Provide the (x, y) coordinate of the cell's center where the given text is located.  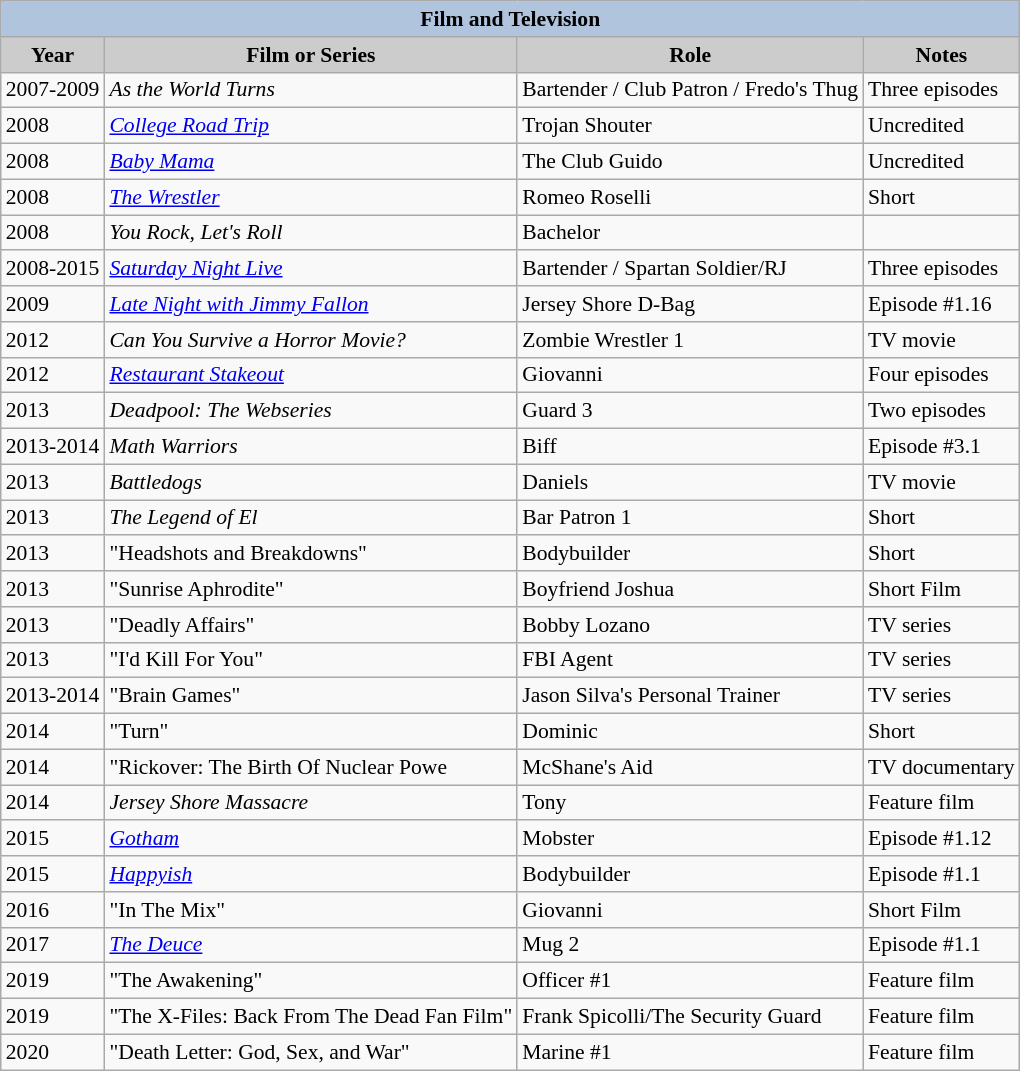
Frank Spicolli/The Security Guard (690, 1017)
Bar Patron 1 (690, 518)
FBI Agent (690, 660)
Biff (690, 447)
"The Awakening" (310, 981)
Episode #3.1 (942, 447)
Happyish (310, 874)
Battledogs (310, 482)
Late Night with Jimmy Fallon (310, 304)
Guard 3 (690, 411)
Jersey Shore Massacre (310, 803)
Officer #1 (690, 981)
2007-2009 (53, 90)
Four episodes (942, 375)
Math Warriors (310, 447)
Bartender / Spartan Soldier/RJ (690, 269)
Daniels (690, 482)
The Legend of El (310, 518)
Bobby Lozano (690, 625)
Episode #1.16 (942, 304)
Baby Mama (310, 162)
Bachelor (690, 233)
Film or Series (310, 55)
McShane's Aid (690, 767)
College Road Trip (310, 126)
2016 (53, 910)
Bartender / Club Patron / Fredo's Thug (690, 90)
Year (53, 55)
Zombie Wrestler 1 (690, 340)
Can You Survive a Horror Movie? (310, 340)
As the World Turns (310, 90)
Deadpool: The Webseries (310, 411)
The Wrestler (310, 197)
Boyfriend Joshua (690, 589)
"I'd Kill For You" (310, 660)
Saturday Night Live (310, 269)
2017 (53, 945)
Mug 2 (690, 945)
Episode #1.12 (942, 839)
2009 (53, 304)
TV documentary (942, 767)
Jason Silva's Personal Trainer (690, 696)
Role (690, 55)
"In The Mix" (310, 910)
Film and Television (510, 19)
Trojan Shouter (690, 126)
Jersey Shore D-Bag (690, 304)
The Deuce (310, 945)
Romeo Roselli (690, 197)
You Rock, Let's Roll (310, 233)
"Rickover: The Birth Of Nuclear Powe (310, 767)
Mobster (690, 839)
2020 (53, 1052)
Tony (690, 803)
"Brain Games" (310, 696)
Two episodes (942, 411)
"Turn" (310, 732)
"Deadly Affairs" (310, 625)
Dominic (690, 732)
Marine #1 (690, 1052)
"Sunrise Aphrodite" (310, 589)
Gotham (310, 839)
"Headshots and Breakdowns" (310, 554)
"The X-Files: Back From The Dead Fan Film" (310, 1017)
"Death Letter: God, Sex, and War" (310, 1052)
Restaurant Stakeout (310, 375)
The Club Guido (690, 162)
2008-2015 (53, 269)
Notes (942, 55)
